Pinpoint the cell where the given text exists, returning its (x, y) midpoint coordinate. 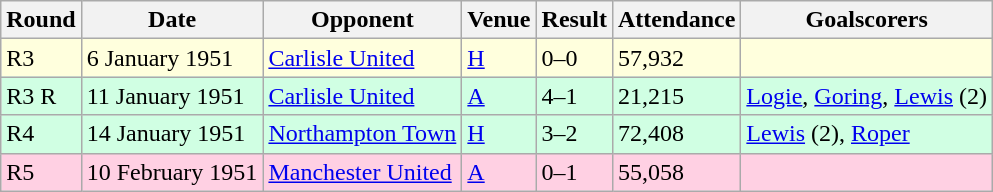
57,932 (676, 58)
6 January 1951 (172, 58)
Attendance (676, 20)
72,408 (676, 134)
Northampton Town (362, 134)
Date (172, 20)
0–0 (574, 58)
4–1 (574, 96)
Goalscorers (867, 20)
11 January 1951 (172, 96)
Opponent (362, 20)
Round (41, 20)
Lewis (2), Roper (867, 134)
14 January 1951 (172, 134)
Venue (499, 20)
R5 (41, 172)
Manchester United (362, 172)
R3 R (41, 96)
3–2 (574, 134)
0–1 (574, 172)
21,215 (676, 96)
Result (574, 20)
Logie, Goring, Lewis (2) (867, 96)
R3 (41, 58)
55,058 (676, 172)
R4 (41, 134)
10 February 1951 (172, 172)
